Search for the cell housing the specified text and yield its [X, Y] center coordinate. 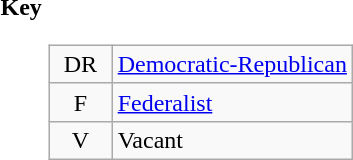
F [81, 102]
Democratic-Republican [232, 64]
Federalist [232, 102]
DR [81, 64]
V [81, 140]
Vacant [232, 140]
